Identify which cell holds the provided text, then report its (x, y) central coordinate. 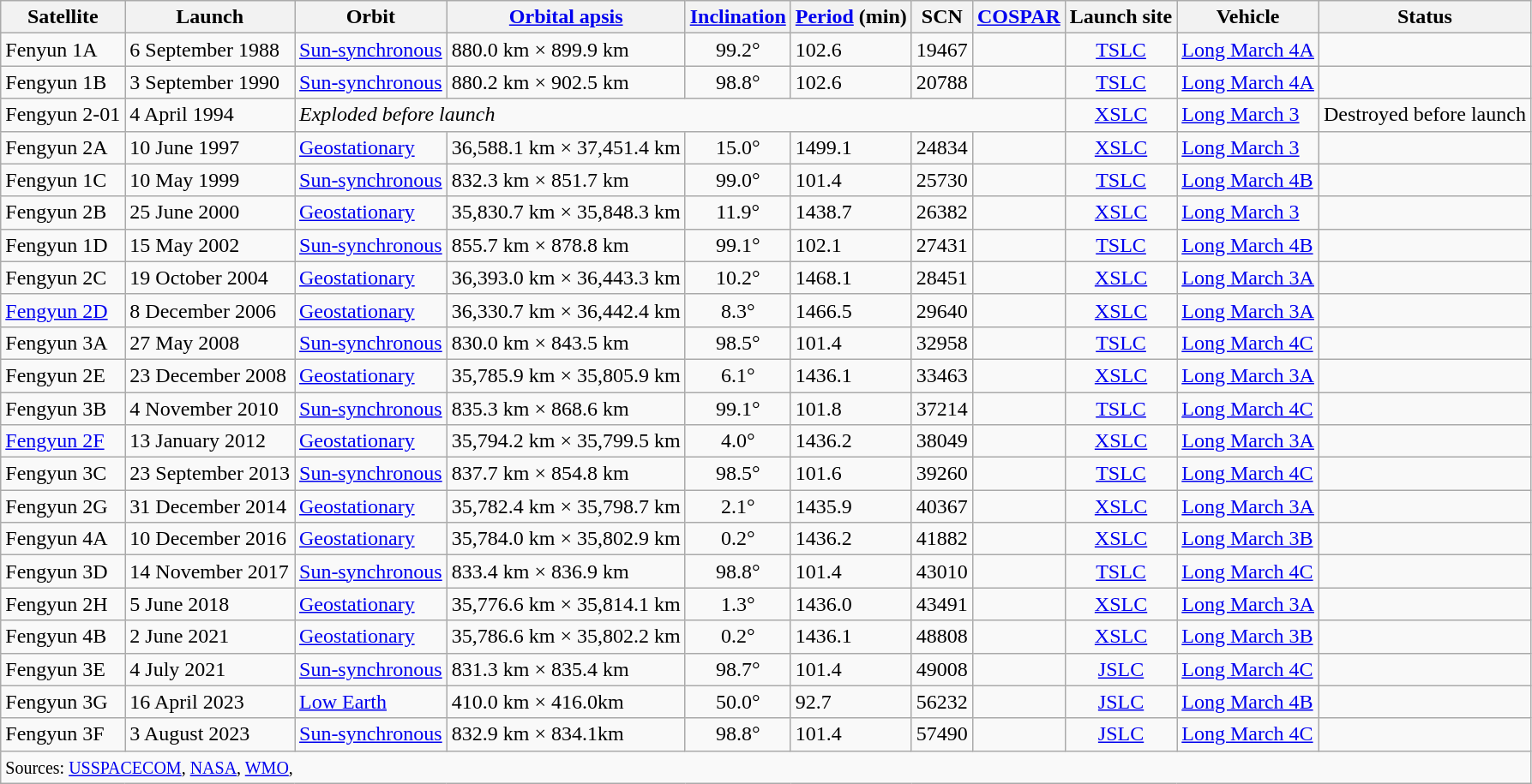
6.1° (737, 375)
49008 (941, 669)
35,776.6 km × 35,814.1 km (566, 604)
Status (1425, 17)
Fengyun 3G (63, 702)
Launch (210, 17)
831.3 km × 835.4 km (566, 669)
Vehicle (1248, 17)
Fengyun 3D (63, 572)
3 September 1990 (210, 82)
35,782.4 km × 35,798.7 km (566, 506)
15.0° (737, 147)
92.7 (850, 702)
Low Earth (371, 702)
1466.5 (850, 310)
1436.0 (850, 604)
33463 (941, 375)
98.7° (737, 669)
40367 (941, 506)
43491 (941, 604)
10 May 1999 (210, 180)
25 June 2000 (210, 212)
23 December 2008 (210, 375)
832.9 km × 834.1km (566, 734)
Fengyun 2H (63, 604)
880.0 km × 899.9 km (566, 50)
Fengyun 3A (63, 343)
50.0° (737, 702)
Fengyun 2B (63, 212)
37214 (941, 409)
410.0 km × 416.0km (566, 702)
27 May 2008 (210, 343)
Destroyed before launch (1425, 115)
COSPAR (1018, 17)
Sources: USSPACECOM, NASA, WMO, (766, 767)
Fengyun 1B (63, 82)
Orbit (371, 17)
35,784.0 km × 35,802.9 km (566, 539)
Exploded before launch (681, 115)
Fengyun 4A (63, 539)
14 November 2017 (210, 572)
Fengyun 2D (63, 310)
8.3° (737, 310)
6 September 1988 (210, 50)
832.3 km × 851.7 km (566, 180)
1499.1 (850, 147)
11.9° (737, 212)
2.1° (737, 506)
Fengyun 2A (63, 147)
1435.9 (850, 506)
29640 (941, 310)
Inclination (737, 17)
Launch site (1120, 17)
56232 (941, 702)
837.7 km × 854.8 km (566, 474)
833.4 km × 836.9 km (566, 572)
Fengyun 2F (63, 441)
57490 (941, 734)
102.1 (850, 245)
1438.7 (850, 212)
4.0° (737, 441)
41882 (941, 539)
835.3 km × 868.6 km (566, 409)
Fengyun 2C (63, 278)
20788 (941, 82)
38049 (941, 441)
15 May 2002 (210, 245)
4 November 2010 (210, 409)
19 October 2004 (210, 278)
Fengyun 2-01 (63, 115)
32958 (941, 343)
880.2 km × 902.5 km (566, 82)
Orbital apsis (566, 17)
830.0 km × 843.5 km (566, 343)
3 August 2023 (210, 734)
2 June 2021 (210, 637)
Period (min) (850, 17)
10 December 2016 (210, 539)
36,588.1 km × 37,451.4 km (566, 147)
35,830.7 km × 35,848.3 km (566, 212)
Fengyun 1C (63, 180)
101.8 (850, 409)
Fengyun 3E (63, 669)
48808 (941, 637)
23 September 2013 (210, 474)
Fengyun 3B (63, 409)
Fengyun 3C (63, 474)
36,330.7 km × 36,442.4 km (566, 310)
31 December 2014 (210, 506)
5 June 2018 (210, 604)
Fengyun 2G (63, 506)
24834 (941, 147)
27431 (941, 245)
Fengyun 3F (63, 734)
13 January 2012 (210, 441)
855.7 km × 878.8 km (566, 245)
Fenyun 1A (63, 50)
1.3° (737, 604)
8 December 2006 (210, 310)
35,794.2 km × 35,799.5 km (566, 441)
4 July 2021 (210, 669)
99.2° (737, 50)
SCN (941, 17)
43010 (941, 572)
Fengyun 2E (63, 375)
Fengyun 4B (63, 637)
19467 (941, 50)
35,786.6 km × 35,802.2 km (566, 637)
1468.1 (850, 278)
39260 (941, 474)
16 April 2023 (210, 702)
Fengyun 1D (63, 245)
28451 (941, 278)
25730 (941, 180)
26382 (941, 212)
10 June 1997 (210, 147)
Satellite (63, 17)
10.2° (737, 278)
36,393.0 km × 36,443.3 km (566, 278)
99.0° (737, 180)
101.6 (850, 474)
35,785.9 km × 35,805.9 km (566, 375)
4 April 1994 (210, 115)
